Return the (x, y) coordinate for the center point of the cell that contains the specified text.  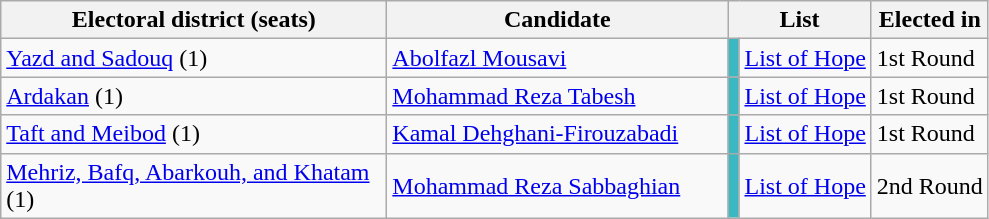
Taft and Meibod (1) (194, 134)
Candidate (558, 20)
Mohammad Reza Tabesh (558, 96)
Electoral district (seats) (194, 20)
Abolfazl Mousavi (558, 58)
Mehriz, Bafq, Abarkouh, and Khatam (1) (194, 186)
List (800, 20)
Ardakan (1) (194, 96)
Yazd and Sadouq (1) (194, 58)
Mohammad Reza Sabbaghian (558, 186)
2nd Round (930, 186)
Kamal Dehghani-Firouzabadi (558, 134)
Elected in (930, 20)
